Find where the given text appears and provide that cell's center as (X, Y) coordinate. 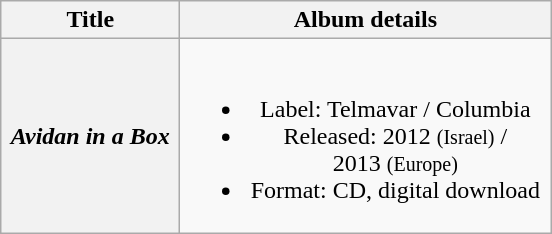
Avidan in a Box (90, 136)
Title (90, 20)
Label: Telmavar / ColumbiaReleased: 2012 (Israel) / 2013 (Europe)Format: CD, digital download (366, 136)
Album details (366, 20)
